Capture the cell that displays the provided text and extract its [X, Y] central coordinate. 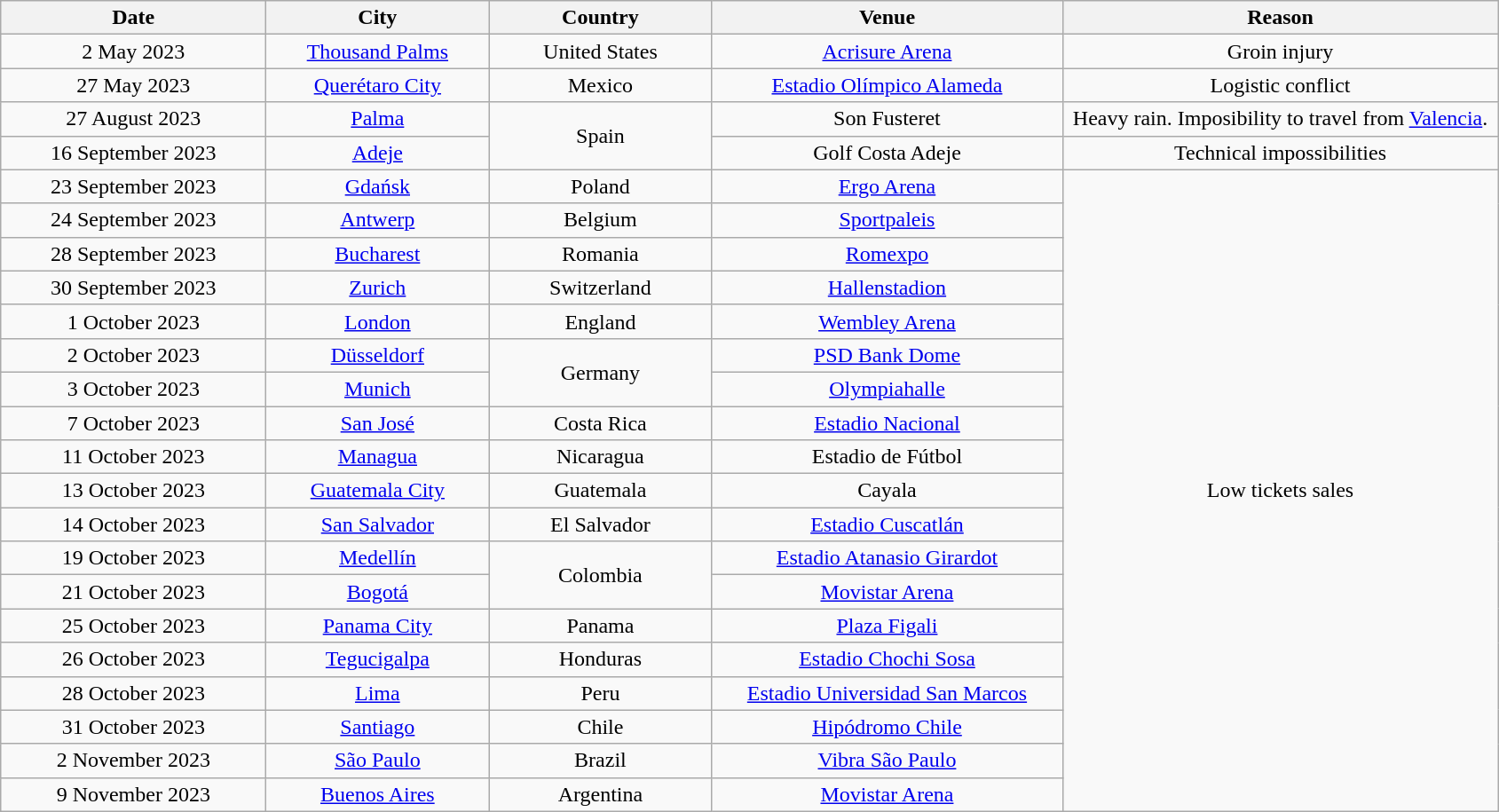
Gdańsk [378, 186]
Thousand Palms [378, 51]
25 October 2023 [133, 626]
Buenos Aires [378, 794]
Romexpo [888, 254]
Zurich [378, 288]
Munich [378, 389]
Bucharest [378, 254]
Plaza Figali [888, 626]
Estadio Cuscatlán [888, 524]
Date [133, 18]
13 October 2023 [133, 491]
7 October 2023 [133, 423]
Sportpaleis [888, 220]
Vibra São Paulo [888, 761]
Guatemala City [378, 491]
26 October 2023 [133, 659]
Estadio Universidad San Marcos [888, 693]
Germany [600, 372]
Chile [600, 727]
Logistic conflict [1280, 85]
Querétaro City [378, 85]
21 October 2023 [133, 592]
Hallenstadion [888, 288]
Guatemala [600, 491]
Honduras [600, 659]
Golf Costa Adeje [888, 153]
Olympiahalle [888, 389]
Costa Rica [600, 423]
Poland [600, 186]
City [378, 18]
Lima [378, 693]
3 October 2023 [133, 389]
14 October 2023 [133, 524]
PSD Bank Dome [888, 355]
11 October 2023 [133, 457]
Reason [1280, 18]
Technical impossibilities [1280, 153]
Nicaragua [600, 457]
27 May 2023 [133, 85]
Tegucigalpa [378, 659]
28 October 2023 [133, 693]
Switzerland [600, 288]
Argentina [600, 794]
30 September 2023 [133, 288]
27 August 2023 [133, 119]
Venue [888, 18]
Low tickets sales [1280, 490]
England [600, 321]
1 October 2023 [133, 321]
16 September 2023 [133, 153]
Wembley Arena [888, 321]
2 November 2023 [133, 761]
Santiago [378, 727]
United States [600, 51]
El Salvador [600, 524]
Ergo Arena [888, 186]
2 October 2023 [133, 355]
23 September 2023 [133, 186]
Romania [600, 254]
Hipódromo Chile [888, 727]
Palma [378, 119]
San Salvador [378, 524]
24 September 2023 [133, 220]
Acrisure Arena [888, 51]
Estadio Olímpico Alameda [888, 85]
San José [378, 423]
Colombia [600, 575]
Adeje [378, 153]
London [378, 321]
Panama [600, 626]
Brazil [600, 761]
28 September 2023 [133, 254]
Estadio Atanasio Girardot [888, 558]
Peru [600, 693]
Panama City [378, 626]
2 May 2023 [133, 51]
Groin injury [1280, 51]
Country [600, 18]
Antwerp [378, 220]
Estadio Nacional [888, 423]
Heavy rain. Imposibility to travel from Valencia. [1280, 119]
Belgium [600, 220]
9 November 2023 [133, 794]
Estadio Chochi Sosa [888, 659]
Mexico [600, 85]
Estadio de Fútbol [888, 457]
31 October 2023 [133, 727]
19 October 2023 [133, 558]
Spain [600, 136]
Düsseldorf [378, 355]
Managua [378, 457]
Cayala [888, 491]
Medellín [378, 558]
Son Fusteret [888, 119]
Bogotá [378, 592]
São Paulo [378, 761]
